Return the [x, y] coordinate for the center point of the cell that contains the specified text.  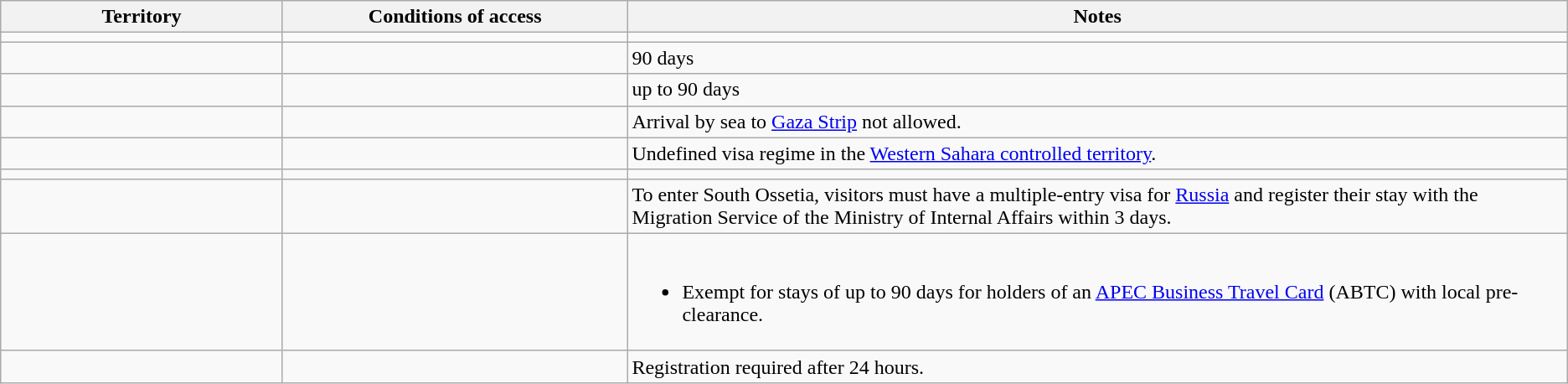
Registration required after 24 hours. [1097, 366]
Arrival by sea to Gaza Strip not allowed. [1097, 122]
90 days [1097, 58]
Notes [1097, 17]
Territory [142, 17]
up to 90 days [1097, 90]
Undefined visa regime in the Western Sahara controlled territory. [1097, 153]
Conditions of access [454, 17]
Exempt for stays of up to 90 days for holders of an APEC Business Travel Card (ABTC) with local pre-clearance. [1097, 292]
